For the text-containing cell, return its midpoint in (X, Y) coordinate format. 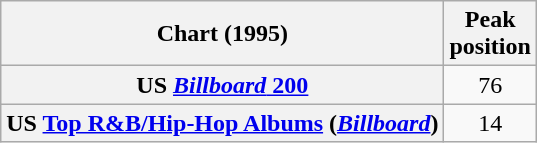
14 (490, 123)
76 (490, 85)
US Top R&B/Hip-Hop Albums (Billboard) (222, 123)
Chart (1995) (222, 34)
Peakposition (490, 34)
US Billboard 200 (222, 85)
